Capture the cell that displays the provided text and extract its [x, y] central coordinate. 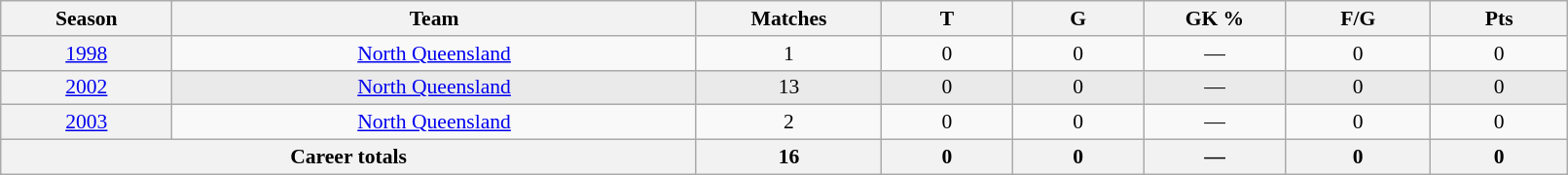
T [948, 18]
Matches [788, 18]
Career totals [348, 157]
GK % [1215, 18]
1998 [87, 53]
Pts [1499, 18]
G [1078, 18]
Season [87, 18]
Team [434, 18]
13 [788, 87]
2002 [87, 87]
1 [788, 53]
2 [788, 122]
2003 [87, 122]
16 [788, 157]
F/G [1358, 18]
